Find where the given text appears and provide that cell's center as [X, Y] coordinate. 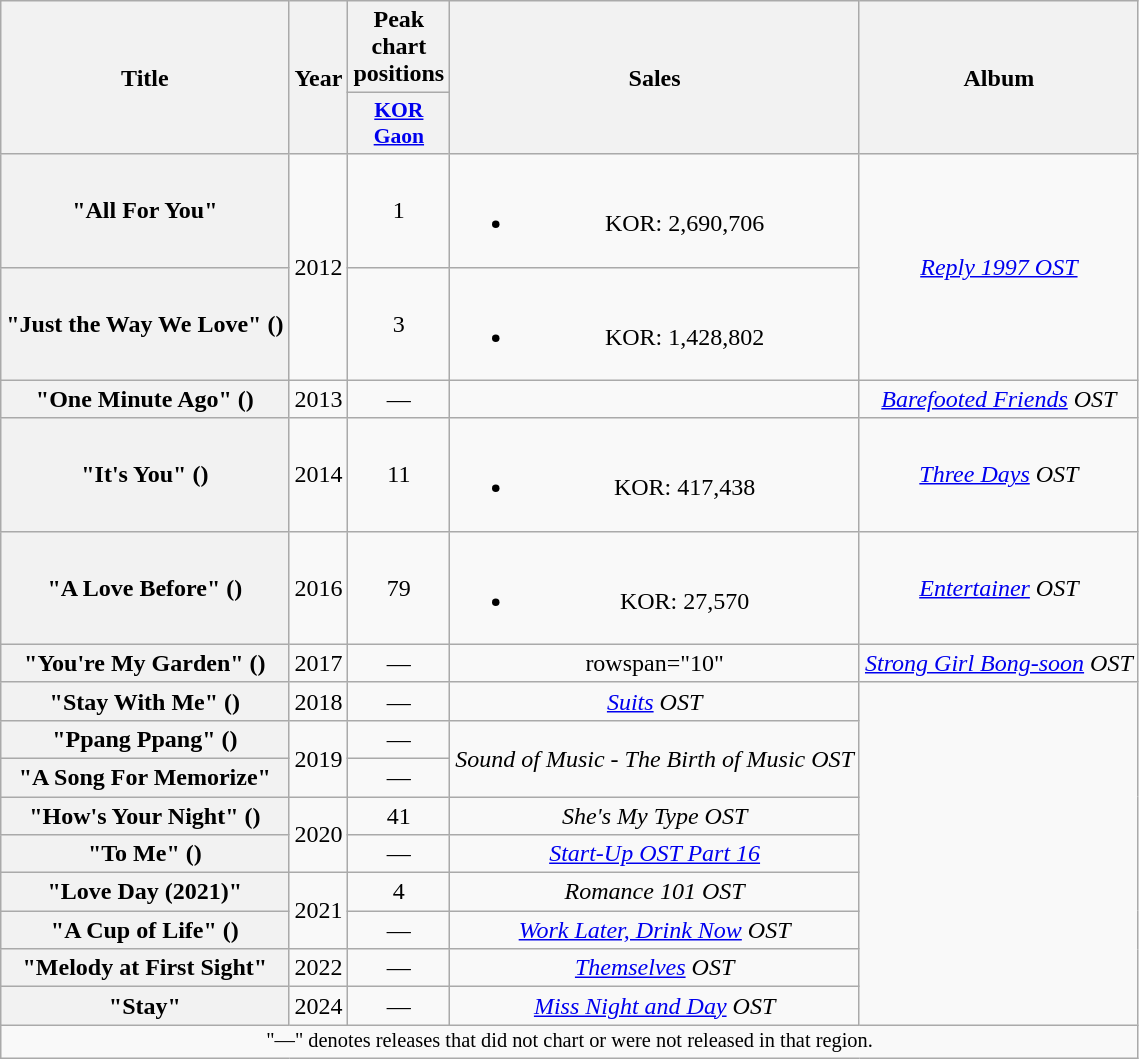
2012 [318, 267]
"How's Your Night" () [145, 815]
2014 [318, 474]
"—" denotes releases that did not chart or were not released in that region. [570, 1042]
"All For You" [145, 210]
"Melody at First Sight" [145, 968]
Work Later, Drink Now OST [655, 930]
2021 [318, 911]
Strong Girl Bong-soon OST [998, 663]
"A Love Before" () [145, 588]
KOR: 27,570 [655, 588]
Title [145, 78]
1 [399, 210]
11 [399, 474]
"Stay" [145, 1006]
rowspan="10" [655, 663]
"Ppang Ppang" () [145, 739]
"Just the Way We Love" () [145, 324]
Sound of Music - The Birth of Music OST [655, 758]
Three Days OST [998, 474]
"One Minute Ago" () [145, 399]
"It's You" () [145, 474]
KORGaon [399, 124]
Suits OST [655, 701]
Peak chart positions [399, 47]
"A Cup of Life" () [145, 930]
KOR: 417,438 [655, 474]
41 [399, 815]
2018 [318, 701]
79 [399, 588]
"You're My Garden" () [145, 663]
"Love Day (2021)" [145, 892]
Entertainer OST [998, 588]
"To Me" () [145, 854]
2016 [318, 588]
2022 [318, 968]
2020 [318, 834]
Album [998, 78]
3 [399, 324]
KOR: 1,428,802 [655, 324]
"Stay With Me" () [145, 701]
Miss Night and Day OST [655, 1006]
She's My Type OST [655, 815]
Year [318, 78]
"A Song For Memorize" [145, 777]
2013 [318, 399]
2024 [318, 1006]
KOR: 2,690,706 [655, 210]
Start-Up OST Part 16 [655, 854]
Themselves OST [655, 968]
4 [399, 892]
2019 [318, 758]
Romance 101 OST [655, 892]
Reply 1997 OST [998, 267]
2017 [318, 663]
Barefooted Friends OST [998, 399]
Sales [655, 78]
